Pinpoint the cell where the given text exists, returning its [x, y] midpoint coordinate. 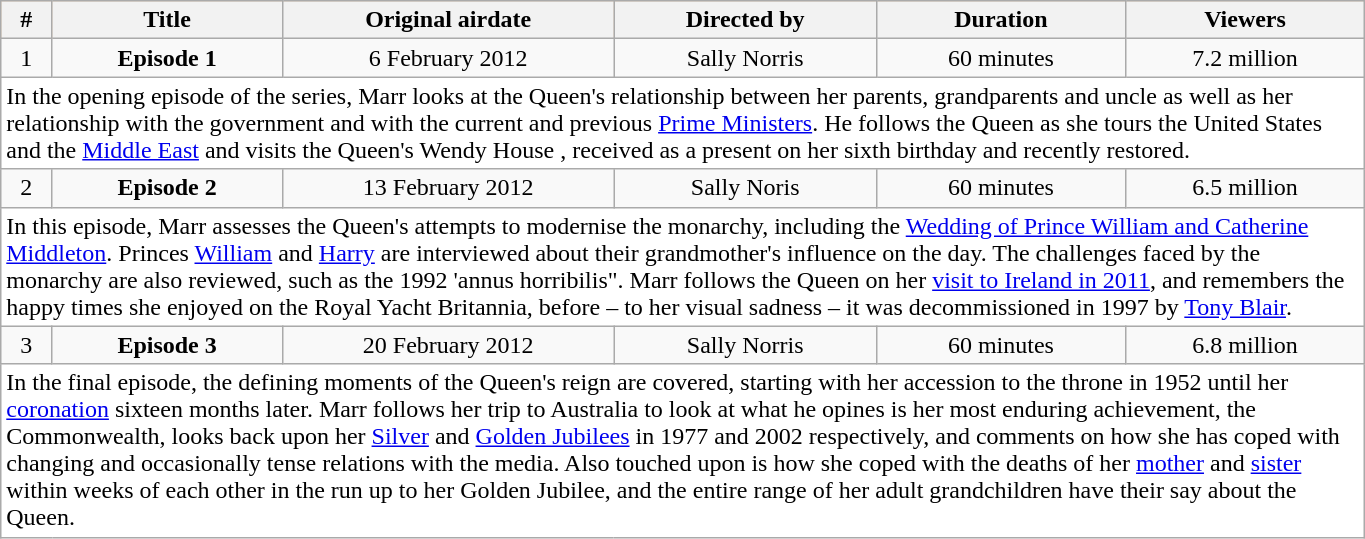
Duration [1000, 20]
6 February 2012 [448, 58]
13 February 2012 [448, 188]
Episode 2 [167, 188]
7.2 million [1246, 58]
Viewers [1246, 20]
1 [26, 58]
3 [26, 345]
Directed by [745, 20]
Episode 3 [167, 345]
20 February 2012 [448, 345]
Episode 1 [167, 58]
Original airdate [448, 20]
6.8 million [1246, 345]
Title [167, 20]
2 [26, 188]
6.5 million [1246, 188]
Sally Noris [745, 188]
# [26, 20]
